Extract the (x, y) coordinate from the center of the cell holding the provided text.  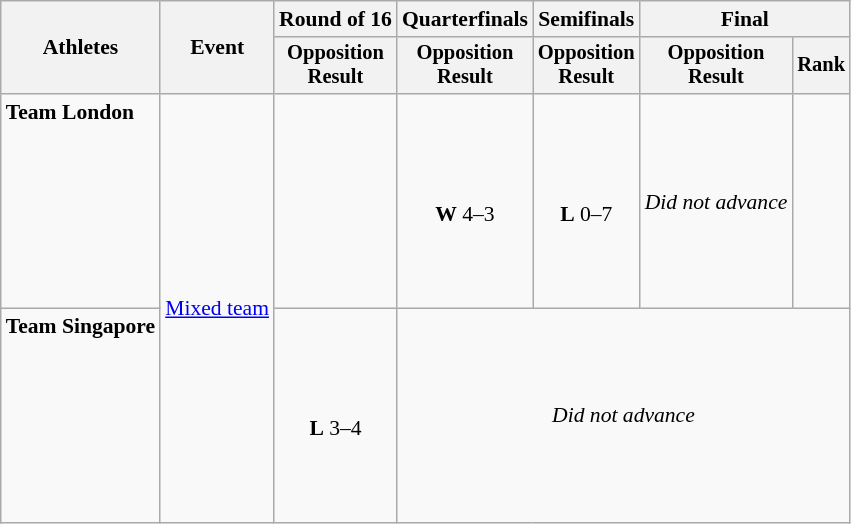
Mixed team (217, 308)
Team Singapore (80, 416)
L 0–7 (586, 201)
Athletes (80, 48)
Rank (821, 66)
Round of 16 (336, 19)
L 3–4 (336, 416)
Quarterfinals (465, 19)
Team London (80, 201)
Final (745, 19)
Event (217, 48)
Semifinals (586, 19)
W 4–3 (465, 201)
